Extract the [X, Y] coordinate from the center of the cell holding the provided text.  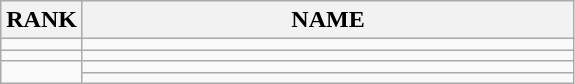
RANK [42, 20]
NAME [328, 20]
